Return (X, Y) of the center of cell containing provided text 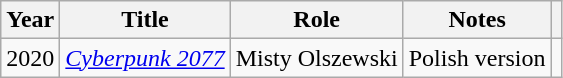
Role (316, 20)
2020 (30, 58)
Cyberpunk 2077 (145, 58)
Misty Olszewski (316, 58)
Year (30, 20)
Title (145, 20)
Notes (477, 20)
Polish version (477, 58)
